Provide the (x, y) coordinate of the cell's center where the given text is located.  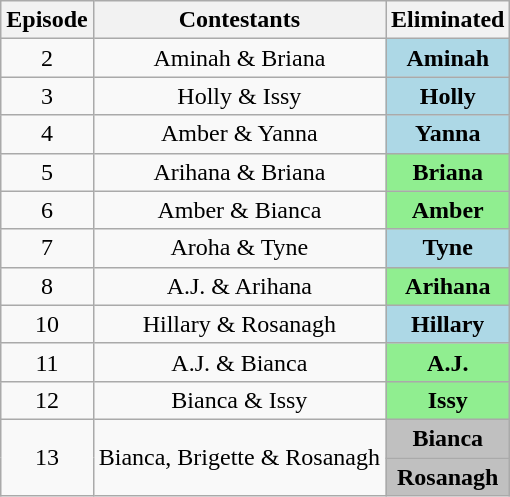
Aminah & Briana (239, 58)
Hillary (448, 324)
Amber & Bianca (239, 210)
Yanna (448, 134)
Aminah (448, 58)
A.J. & Bianca (239, 362)
13 (47, 457)
Hillary & Rosanagh (239, 324)
7 (47, 248)
A.J. (448, 362)
Rosanagh (448, 477)
Holly (448, 96)
Bianca (448, 438)
Contestants (239, 20)
3 (47, 96)
Bianca, Brigette & Rosanagh (239, 457)
Issy (448, 400)
6 (47, 210)
Arihana & Briana (239, 172)
Briana (448, 172)
Tyne (448, 248)
8 (47, 286)
Amber (448, 210)
5 (47, 172)
Bianca & Issy (239, 400)
A.J. & Arihana (239, 286)
Holly & Issy (239, 96)
12 (47, 400)
2 (47, 58)
11 (47, 362)
Aroha & Tyne (239, 248)
4 (47, 134)
10 (47, 324)
Eliminated (448, 20)
Arihana (448, 286)
Amber & Yanna (239, 134)
Episode (47, 20)
